Provide the [X, Y] coordinate of the cell's center where the given text is located.  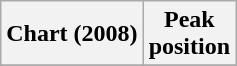
Peakposition [189, 34]
Chart (2008) [72, 34]
